Capture the cell that displays the provided text and extract its [x, y] central coordinate. 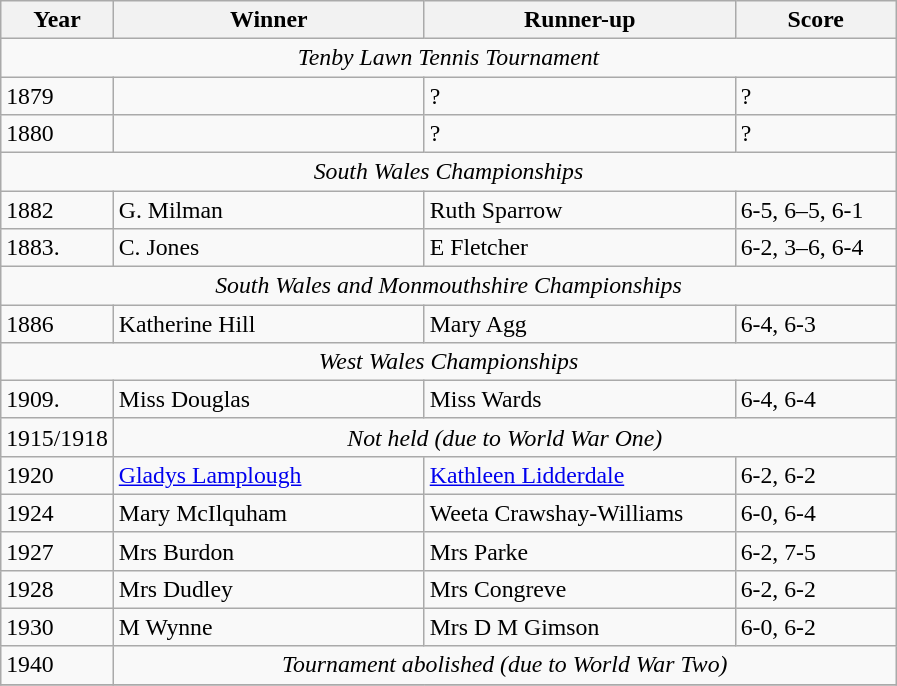
Mrs Burdon [268, 551]
6-2, 7-5 [816, 551]
South Wales and Monmouthshire Championships [448, 285]
1927 [58, 551]
6-4, 6-3 [816, 323]
Miss Douglas [268, 399]
1930 [58, 627]
Mrs Congreve [580, 589]
6-2, 3–6, 6-4 [816, 247]
South Wales Championships [448, 171]
Gladys Lamplough [268, 475]
Runner-up [580, 20]
6-0, 6-4 [816, 513]
6-4, 6-4 [816, 399]
G. Milman [268, 209]
Mary Agg [580, 323]
1886 [58, 323]
1880 [58, 133]
Weeta Crawshay-Williams [580, 513]
E Fletcher [580, 247]
1924 [58, 513]
Katherine Hill [268, 323]
Ruth Sparrow [580, 209]
Mrs D M Gimson [580, 627]
Mrs Parke [580, 551]
1909. [58, 399]
Score [816, 20]
Mrs Dudley [268, 589]
Tournament abolished (due to World War Two) [504, 665]
West Wales Championships [448, 361]
6-5, 6–5, 6-1 [816, 209]
Winner [268, 20]
Miss Wards [580, 399]
Not held (due to World War One) [504, 437]
Kathleen Lidderdale [580, 475]
Tenby Lawn Tennis Tournament [448, 58]
Mary McIlquham [268, 513]
1928 [58, 589]
1940 [58, 665]
1883. [58, 247]
1915/1918 [58, 437]
1879 [58, 96]
M Wynne [268, 627]
1882 [58, 209]
Year [58, 20]
1920 [58, 475]
6-0, 6-2 [816, 627]
C. Jones [268, 247]
